Scan for the cell matching the given text and deliver its (X, Y) coordinate at center. 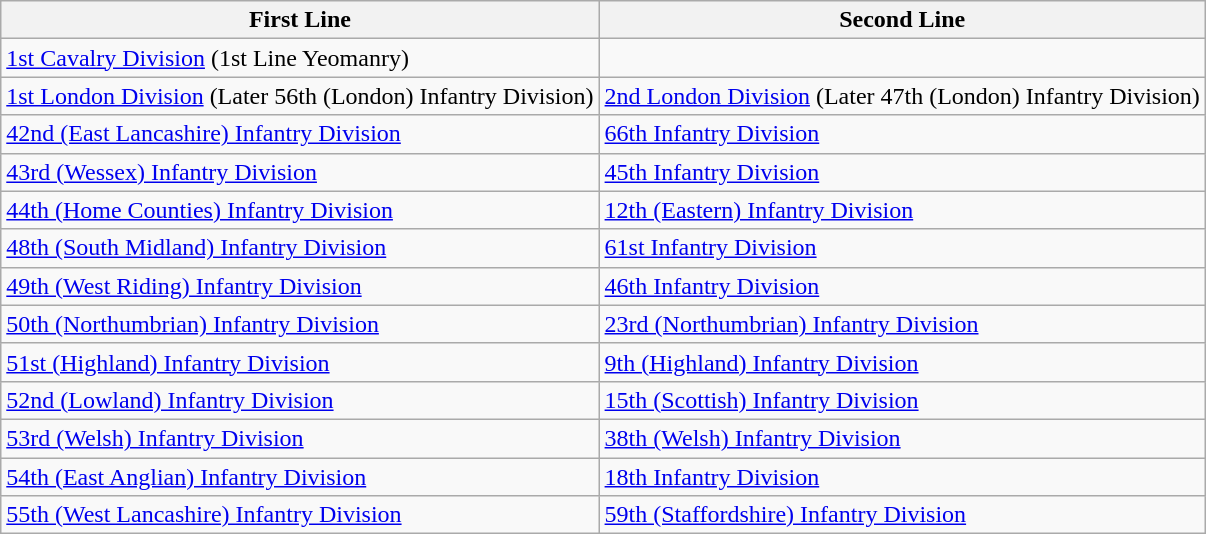
First Line (300, 20)
18th Infantry Division (902, 477)
54th (East Anglian) Infantry Division (300, 477)
61st Infantry Division (902, 248)
15th (Scottish) Infantry Division (902, 400)
1st London Division (Later 56th (London) Infantry Division) (300, 96)
Second Line (902, 20)
44th (Home Counties) Infantry Division (300, 210)
46th Infantry Division (902, 286)
59th (Staffordshire) Infantry Division (902, 515)
23rd (Northumbrian) Infantry Division (902, 324)
42nd (East Lancashire) Infantry Division (300, 134)
51st (Highland) Infantry Division (300, 362)
1st Cavalry Division (1st Line Yeomanry) (300, 58)
50th (Northumbrian) Infantry Division (300, 324)
9th (Highland) Infantry Division (902, 362)
2nd London Division (Later 47th (London) Infantry Division) (902, 96)
55th (West Lancashire) Infantry Division (300, 515)
48th (South Midland) Infantry Division (300, 248)
43rd (Wessex) Infantry Division (300, 172)
52nd (Lowland) Infantry Division (300, 400)
38th (Welsh) Infantry Division (902, 438)
49th (West Riding) Infantry Division (300, 286)
45th Infantry Division (902, 172)
12th (Eastern) Infantry Division (902, 210)
66th Infantry Division (902, 134)
53rd (Welsh) Infantry Division (300, 438)
